Find where the given text appears and provide that cell's center as (X, Y) coordinate. 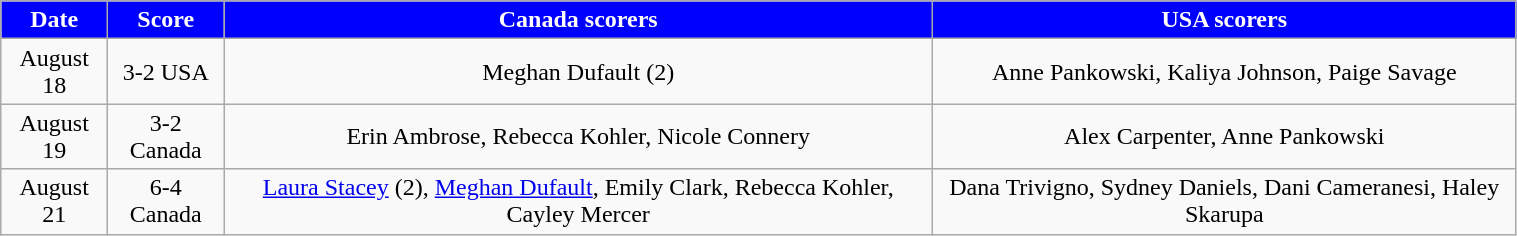
Erin Ambrose, Rebecca Kohler, Nicole Connery (578, 136)
6-4 Canada (166, 202)
Alex Carpenter, Anne Pankowski (1224, 136)
August 18 (54, 72)
Laura Stacey (2), Meghan Dufault, Emily Clark, Rebecca Kohler, Cayley Mercer (578, 202)
August 21 (54, 202)
August 19 (54, 136)
3-2 Canada (166, 136)
Score (166, 20)
Canada scorers (578, 20)
Date (54, 20)
USA scorers (1224, 20)
3-2 USA (166, 72)
Meghan Dufault (2) (578, 72)
Anne Pankowski, Kaliya Johnson, Paige Savage (1224, 72)
Dana Trivigno, Sydney Daniels, Dani Cameranesi, Haley Skarupa (1224, 202)
